Identify which cell holds the provided text, then report its [x, y] central coordinate. 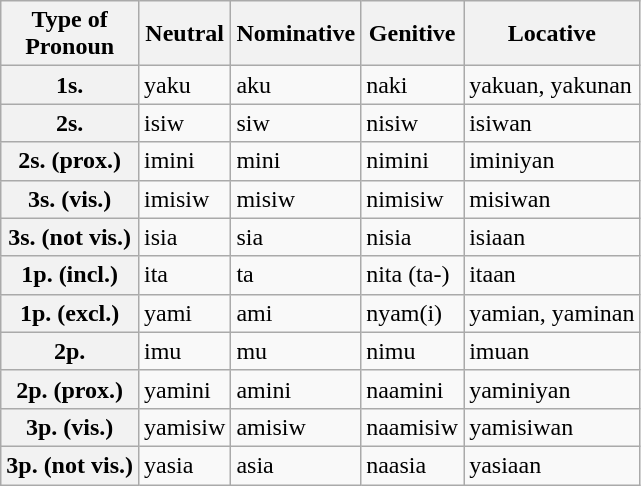
sia [296, 237]
Locative [552, 34]
nisiw [412, 123]
amisiw [296, 427]
ita [184, 275]
1p. (incl.) [70, 275]
mini [296, 161]
isiw [184, 123]
1p. (excl.) [70, 313]
imisiw [184, 199]
nisia [412, 237]
iminiyan [552, 161]
2s. [70, 123]
imuan [552, 351]
yamian, yaminan [552, 313]
2s. (prox.) [70, 161]
3s. (not vis.) [70, 237]
Type of Pronoun [70, 34]
1s. [70, 85]
itaan [552, 275]
yaku [184, 85]
isiwan [552, 123]
naamisiw [412, 427]
nita (ta-) [412, 275]
yasiaan [552, 465]
2p. (prox.) [70, 389]
ta [296, 275]
3p. (not vis.) [70, 465]
asia [296, 465]
misiwan [552, 199]
yasia [184, 465]
2p. [70, 351]
naamini [412, 389]
isia [184, 237]
imini [184, 161]
nimini [412, 161]
yamini [184, 389]
yakuan, yakunan [552, 85]
naasia [412, 465]
yaminiyan [552, 389]
siw [296, 123]
3s. (vis.) [70, 199]
Nominative [296, 34]
yamisiw [184, 427]
ami [296, 313]
nimisiw [412, 199]
misiw [296, 199]
nimu [412, 351]
yami [184, 313]
nyam(i) [412, 313]
isiaan [552, 237]
Genitive [412, 34]
amini [296, 389]
aku [296, 85]
mu [296, 351]
Neutral [184, 34]
yamisiwan [552, 427]
imu [184, 351]
naki [412, 85]
3p. (vis.) [70, 427]
